Pinpoint the cell where the given text exists, returning its (x, y) midpoint coordinate. 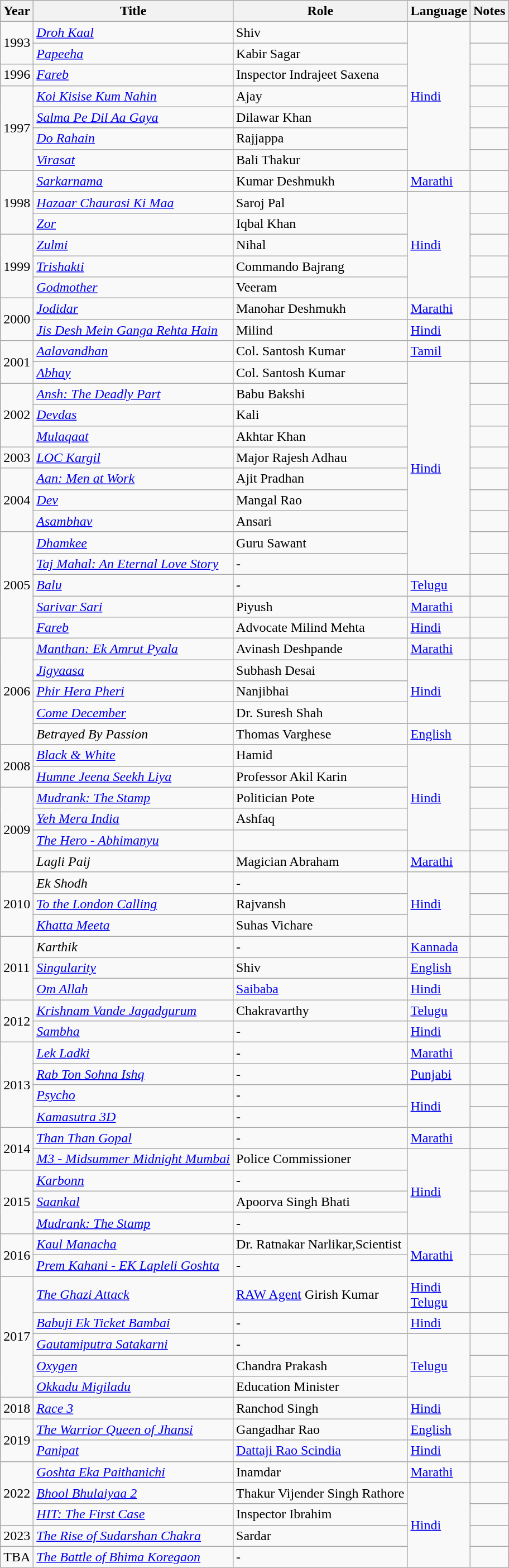
Black & White (133, 755)
Devdas (133, 415)
Papeeha (133, 54)
Asambhav (133, 521)
Hazaar Chaurasi Ki Maa (133, 202)
Mangal Rao (320, 500)
Ajit Pradhan (320, 479)
Zulmi (133, 245)
2022 (17, 1493)
Okkadu Migiladu (133, 1387)
Balu (133, 585)
Suhas Vichare (320, 925)
2013 (17, 1085)
Inamdar (320, 1472)
Khatta Meeta (133, 925)
Professor Akil Karin (320, 776)
Punjabi (439, 1074)
Sarivar Sari (133, 606)
Major Rajesh Adhau (320, 457)
Babu Bakshi (320, 394)
2000 (17, 320)
Karthik (133, 947)
Tamil (439, 351)
2019 (17, 1440)
1999 (17, 266)
Jodidar (133, 309)
RAW Agent Girish Kumar (320, 1294)
Ansari (320, 521)
Saibaba (320, 989)
2005 (17, 585)
Saankal (133, 1202)
Psycho (133, 1095)
Iqbal Khan (320, 223)
Manohar Deshmukh (320, 309)
Betrayed By Passion (133, 734)
Milind (320, 330)
Kamasutra 3D (133, 1117)
Do Rahain (133, 139)
Hamid (320, 755)
Sarkarnama (133, 181)
Gautamiputra Satakarni (133, 1345)
Om Allah (133, 989)
2009 (17, 830)
Karbonn (133, 1180)
Rab Ton Sohna Ishq (133, 1074)
Kannada (439, 947)
Godmother (133, 288)
Jis Desh Mein Ganga Rehta Hain (133, 330)
Guru Sawant (320, 542)
Come December (133, 713)
2008 (17, 766)
Piyush (320, 606)
Apoorva Singh Bhati (320, 1202)
Ashfaq (320, 819)
The Rise of Sudarshan Chakra (133, 1536)
Chandra Prakash (320, 1366)
The Ghazi Attack (133, 1294)
LOC Kargil (133, 457)
Krishnam Vande Jagadgurum (133, 1011)
Veeram (320, 288)
2017 (17, 1336)
Abhay (133, 373)
Yeh Mera India (133, 819)
The Battle of Bhima Koregaon (133, 1557)
Politician Pote (320, 798)
2012 (17, 1021)
Dev (133, 500)
2004 (17, 500)
Phir Hera Pheri (133, 692)
Mulaqaat (133, 436)
2006 (17, 692)
To the London Calling (133, 904)
Aan: Men at Work (133, 479)
2001 (17, 362)
Jigyaasa (133, 670)
Gangadhar Rao (320, 1429)
Babuji Ek Ticket Bambai (133, 1323)
2002 (17, 415)
2003 (17, 457)
Bali Thakur (320, 160)
Koi Kisise Kum Nahin (133, 96)
The Hero - Abhimanyu (133, 840)
Subhash Desai (320, 670)
Salma Pe Dil Aa Gaya (133, 117)
Ek Shodh (133, 883)
Avinash Deshpande (320, 649)
2018 (17, 1408)
1996 (17, 75)
Advocate Milind Mehta (320, 628)
Taj Mahal: An Eternal Love Story (133, 564)
Inspector Ibrahim (320, 1514)
The Warrior Queen of Jhansi (133, 1429)
1997 (17, 128)
Bhool Bhulaiyaa 2 (133, 1493)
Language (439, 11)
2015 (17, 1202)
Sardar (320, 1536)
Lagli Paij (133, 861)
Trishakti (133, 266)
Commando Bajrang (320, 266)
Dattaji Rao Scindia (320, 1451)
Dr. Suresh Shah (320, 713)
Nanjibhai (320, 692)
1998 (17, 202)
Education Minister (320, 1387)
Kaul Manacha (133, 1244)
Magician Abraham (320, 861)
Sambha (133, 1032)
Dhamkee (133, 542)
Kumar Deshmukh (320, 181)
Notes (489, 11)
HIT: The First Case (133, 1514)
Virasat (133, 160)
Kabir Sagar (320, 54)
Chakravarthy (320, 1011)
Nihal (320, 245)
2011 (17, 968)
Race 3 (133, 1408)
Droh Kaal (133, 32)
2014 (17, 1148)
Humne Jeena Seekh Liya (133, 776)
HindiTelugu (439, 1294)
2010 (17, 904)
1993 (17, 43)
Police Commissioner (320, 1159)
Lek Ladki (133, 1053)
Panipat (133, 1451)
Manthan: Ek Amrut Pyala (133, 649)
Goshta Eka Paithanichi (133, 1472)
Role (320, 11)
2023 (17, 1536)
Prem Kahani - EK Lapleli Goshta (133, 1265)
Ansh: The Deadly Part (133, 394)
Ranchod Singh (320, 1408)
Dr. Ratnakar Narlikar,Scientist (320, 1244)
Title (133, 11)
Year (17, 11)
Ajay (320, 96)
Rajjappa (320, 139)
Zor (133, 223)
Than Than Gopal (133, 1138)
M3 - Midsummer Midnight Mumbai (133, 1159)
Saroj Pal (320, 202)
Kali (320, 415)
Singularity (133, 968)
Dilawar Khan (320, 117)
2016 (17, 1255)
TBA (17, 1557)
Oxygen (133, 1366)
Inspector Indrajeet Saxena (320, 75)
Thomas Varghese (320, 734)
Aalavandhan (133, 351)
Thakur Vijender Singh Rathore (320, 1493)
Akhtar Khan (320, 436)
Rajvansh (320, 904)
